Output the (x, y) coordinate of the center of the cell containing the given text.  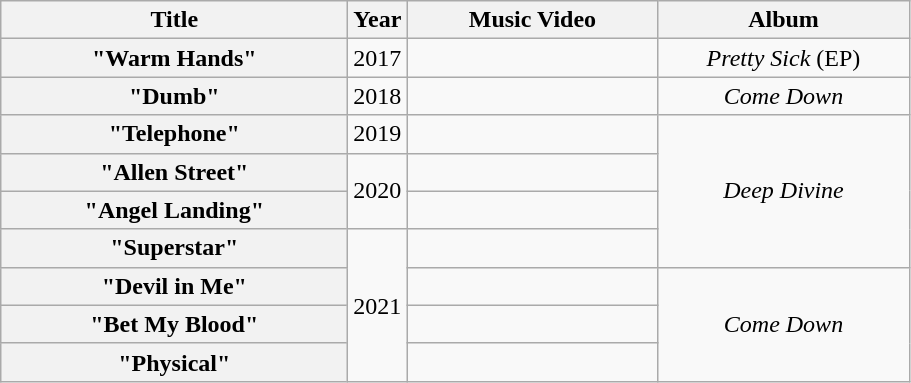
2020 (378, 191)
"Physical" (174, 362)
Title (174, 20)
"Angel Landing" (174, 210)
Album (784, 20)
2018 (378, 96)
"Telephone" (174, 134)
"Warm Hands" (174, 58)
"Devil in Me" (174, 286)
Pretty Sick (EP) (784, 58)
Deep Divine (784, 191)
Year (378, 20)
"Dumb" (174, 96)
2021 (378, 305)
"Bet My Blood" (174, 324)
2017 (378, 58)
Music Video (532, 20)
"Allen Street" (174, 172)
2019 (378, 134)
"Superstar" (174, 248)
